Return the [X, Y] coordinate for the center point of the cell that contains the specified text.  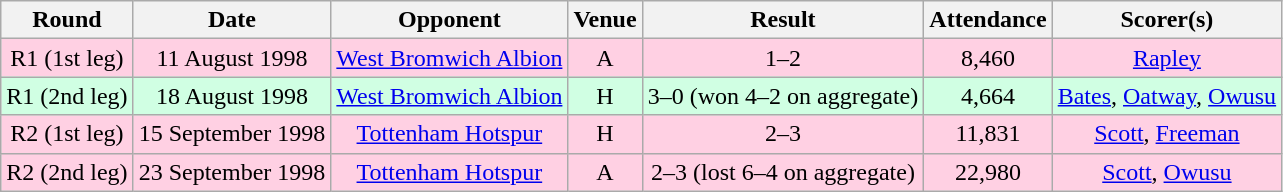
R2 (1st leg) [67, 134]
Bates, Oatway, Owusu [1166, 96]
Scott, Freeman [1166, 134]
R1 (1st leg) [67, 58]
22,980 [988, 172]
R2 (2nd leg) [67, 172]
Result [783, 20]
2–3 (lost 6–4 on aggregate) [783, 172]
3–0 (won 4–2 on aggregate) [783, 96]
11 August 1998 [232, 58]
Rapley [1166, 58]
4,664 [988, 96]
18 August 1998 [232, 96]
Date [232, 20]
Venue [605, 20]
R1 (2nd leg) [67, 96]
1–2 [783, 58]
Scott, Owusu [1166, 172]
2–3 [783, 134]
Scorer(s) [1166, 20]
8,460 [988, 58]
11,831 [988, 134]
Attendance [988, 20]
Opponent [450, 20]
Round [67, 20]
23 September 1998 [232, 172]
15 September 1998 [232, 134]
